Scan for the cell matching the given text and deliver its (x, y) coordinate at center. 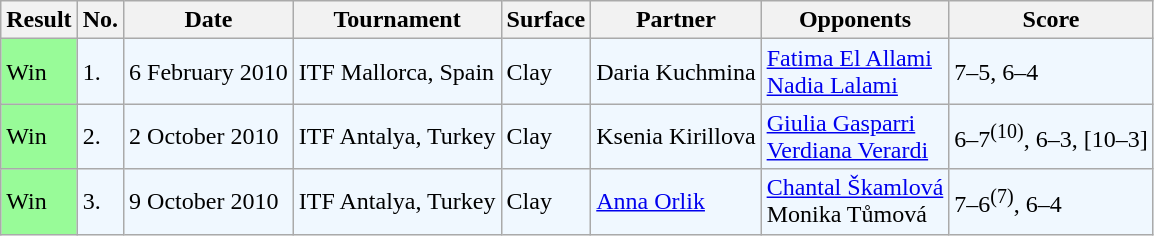
2 October 2010 (209, 136)
Anna Orlik (676, 202)
Score (1051, 20)
Fatima El Allami Nadia Lalami (855, 72)
No. (100, 20)
Surface (546, 20)
3. (100, 202)
Result (39, 20)
Ksenia Kirillova (676, 136)
Chantal Škamlová Monika Tůmová (855, 202)
9 October 2010 (209, 202)
1. (100, 72)
Partner (676, 20)
Giulia Gasparri Verdiana Verardi (855, 136)
ITF Mallorca, Spain (397, 72)
7–6(7), 6–4 (1051, 202)
2. (100, 136)
Tournament (397, 20)
6–7(10), 6–3, [10–3] (1051, 136)
Daria Kuchmina (676, 72)
7–5, 6–4 (1051, 72)
Opponents (855, 20)
Date (209, 20)
6 February 2010 (209, 72)
